Return [X, Y] of the center of cell containing provided text 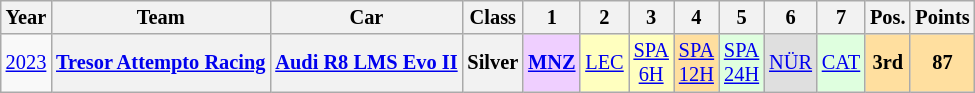
1 [552, 17]
Car [366, 17]
2 [604, 17]
3 [652, 17]
Audi R8 LMS Evo II [366, 63]
CAT [841, 63]
Pos. [888, 17]
87 [942, 63]
Tresor Attempto Racing [160, 63]
SPA24H [742, 63]
3rd [888, 63]
7 [841, 17]
Class [492, 17]
5 [742, 17]
Points [942, 17]
Team [160, 17]
4 [696, 17]
SPA12H [696, 63]
6 [790, 17]
NÜR [790, 63]
MNZ [552, 63]
2023 [26, 63]
Year [26, 17]
SPA6H [652, 63]
LEC [604, 63]
Silver [492, 63]
